Extract the [x, y] coordinate from the center of the cell holding the provided text.  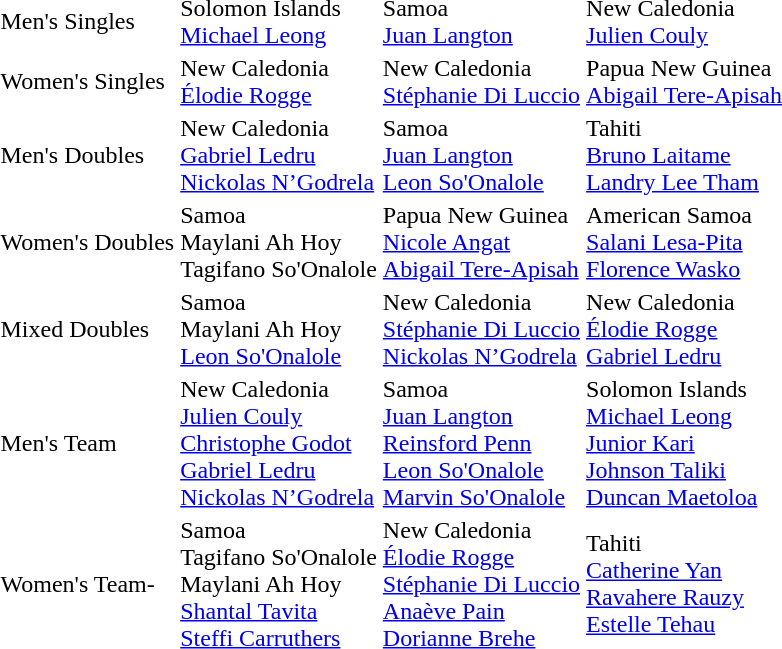
SamoaJuan LangtonLeon So'Onalole [481, 155]
SamoaMaylani Ah HoyTagifano So'Onalole [279, 242]
New CaledoniaÉlodie Rogge [279, 82]
New CaledoniaStéphanie Di Luccio [481, 82]
New CaledoniaStéphanie Di LuccioNickolas N’Godrela [481, 329]
Papua New GuineaNicole AngatAbigail Tere-Apisah [481, 242]
New CaledoniaJulien CoulyChristophe GodotGabriel LedruNickolas N’Godrela [279, 443]
New CaledoniaGabriel LedruNickolas N’Godrela [279, 155]
SamoaMaylani Ah HoyLeon So'Onalole [279, 329]
SamoaJuan LangtonReinsford PennLeon So'OnaloleMarvin So'Onalole [481, 443]
